Pinpoint the cell where the given text exists, returning its (X, Y) midpoint coordinate. 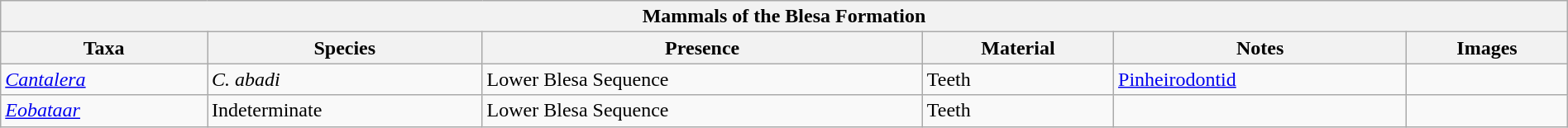
Images (1487, 48)
Notes (1260, 48)
Cantalera (104, 79)
Mammals of the Blesa Formation (784, 17)
Pinheirodontid (1260, 79)
Material (1017, 48)
Eobataar (104, 111)
Indeterminate (346, 111)
Presence (702, 48)
C. abadi (346, 79)
Species (346, 48)
Taxa (104, 48)
